Extract the (X, Y) coordinate from the center of the cell holding the provided text.  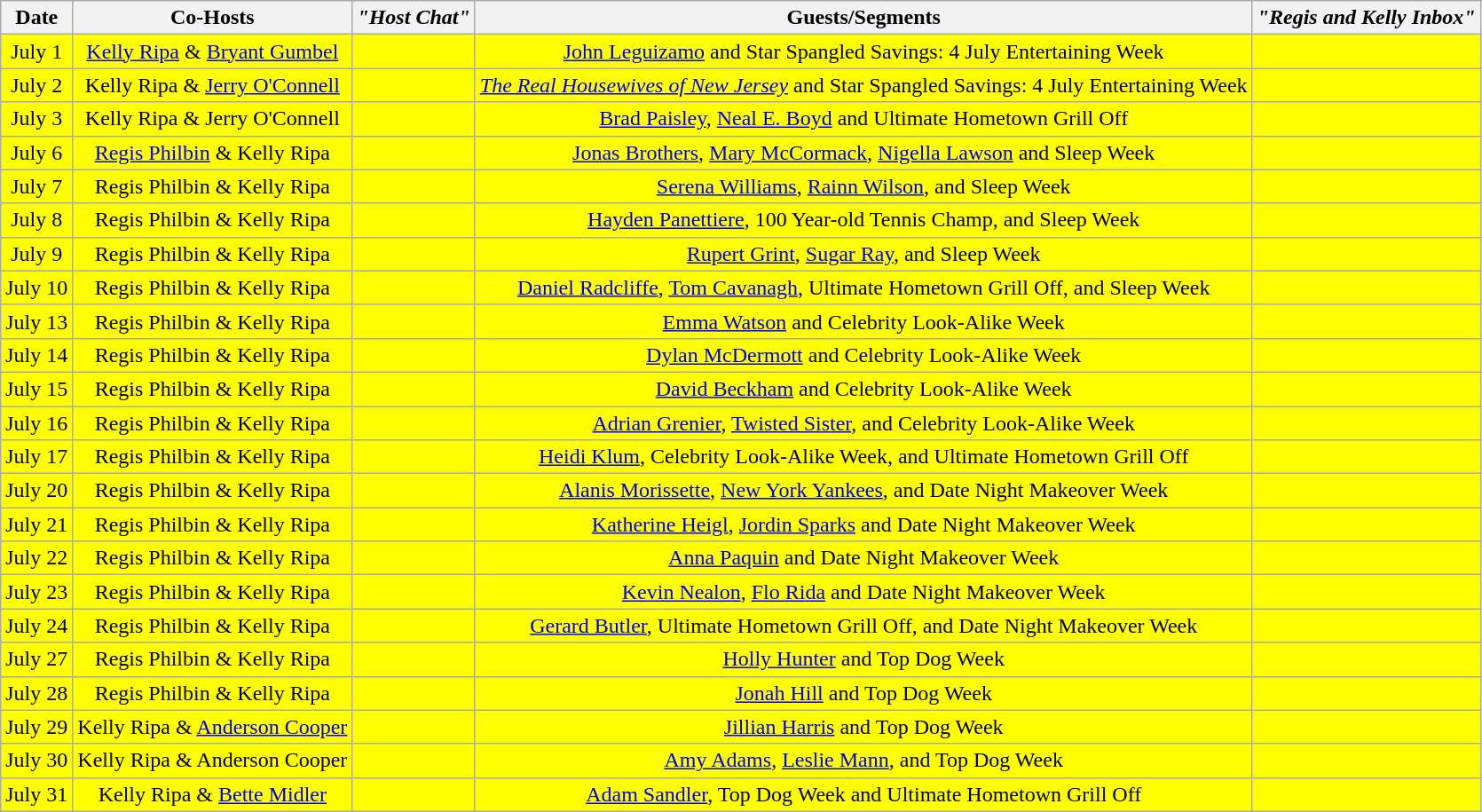
Adrian Grenier, Twisted Sister, and Celebrity Look-Alike Week (863, 423)
David Beckham and Celebrity Look-Alike Week (863, 389)
July 14 (37, 355)
July 29 (37, 727)
July 23 (37, 592)
July 24 (37, 626)
Amy Adams, Leslie Mann, and Top Dog Week (863, 761)
John Leguizamo and Star Spangled Savings: 4 July Entertaining Week (863, 51)
July 20 (37, 491)
Co-Hosts (213, 18)
July 7 (37, 186)
July 30 (37, 761)
Kelly Ripa & Bette Midler (213, 794)
"Host Chat" (414, 18)
July 6 (37, 153)
Holly Hunter and Top Dog Week (863, 659)
Adam Sandler, Top Dog Week and Ultimate Hometown Grill Off (863, 794)
Guests/Segments (863, 18)
July 2 (37, 85)
Jonah Hill and Top Dog Week (863, 693)
July 13 (37, 321)
July 27 (37, 659)
July 21 (37, 524)
Jonas Brothers, Mary McCormack, Nigella Lawson and Sleep Week (863, 153)
Emma Watson and Celebrity Look-Alike Week (863, 321)
Hayden Panettiere, 100 Year-old Tennis Champ, and Sleep Week (863, 220)
July 3 (37, 119)
Serena Williams, Rainn Wilson, and Sleep Week (863, 186)
Jillian Harris and Top Dog Week (863, 727)
July 9 (37, 254)
Rupert Grint, Sugar Ray, and Sleep Week (863, 254)
July 31 (37, 794)
Anna Paquin and Date Night Makeover Week (863, 558)
"Regis and Kelly Inbox" (1367, 18)
Daniel Radcliffe, Tom Cavanagh, Ultimate Hometown Grill Off, and Sleep Week (863, 288)
Katherine Heigl, Jordin Sparks and Date Night Makeover Week (863, 524)
Kevin Nealon, Flo Rida and Date Night Makeover Week (863, 592)
Alanis Morissette, New York Yankees, and Date Night Makeover Week (863, 491)
July 16 (37, 423)
Kelly Ripa & Bryant Gumbel (213, 51)
The Real Housewives of New Jersey and Star Spangled Savings: 4 July Entertaining Week (863, 85)
July 28 (37, 693)
Heidi Klum, Celebrity Look-Alike Week, and Ultimate Hometown Grill Off (863, 457)
July 17 (37, 457)
July 8 (37, 220)
July 10 (37, 288)
July 1 (37, 51)
July 22 (37, 558)
Brad Paisley, Neal E. Boyd and Ultimate Hometown Grill Off (863, 119)
Gerard Butler, Ultimate Hometown Grill Off, and Date Night Makeover Week (863, 626)
Date (37, 18)
July 15 (37, 389)
Dylan McDermott and Celebrity Look-Alike Week (863, 355)
